For the text-containing cell, return its midpoint in (x, y) coordinate format. 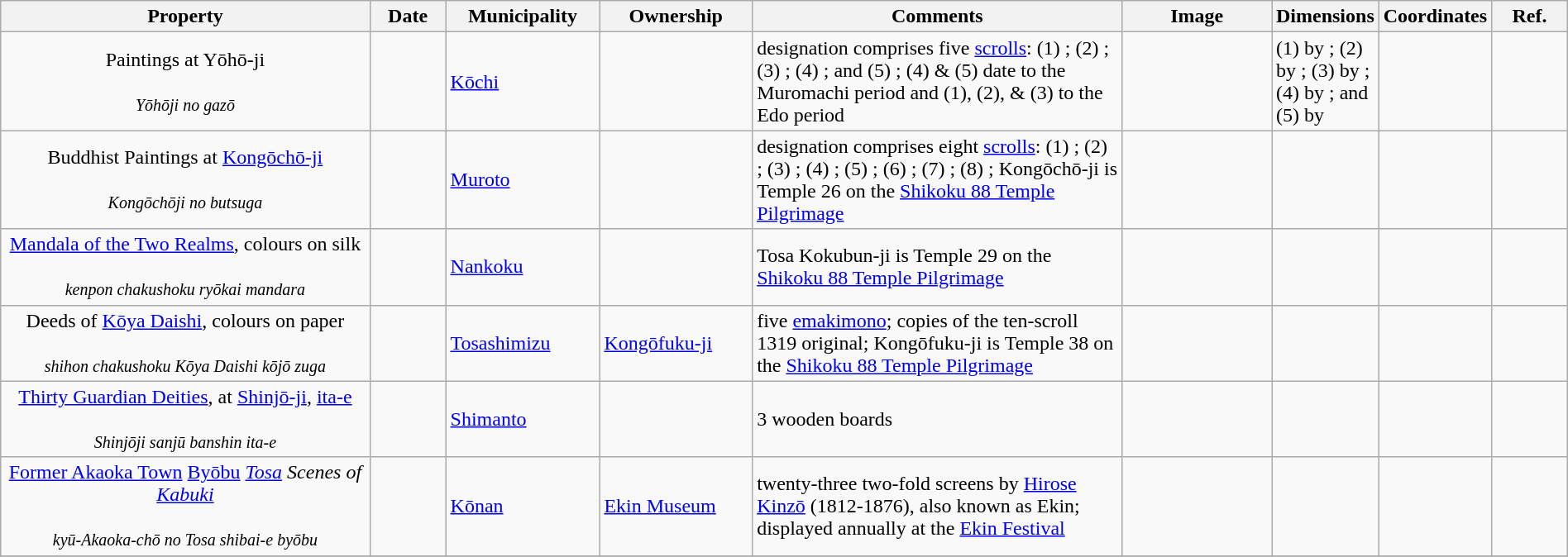
Shimanto (523, 419)
Coordinates (1435, 17)
Tosashimizu (523, 343)
Buddhist Paintings at Kongōchō-jiKongōchōji no butsuga (185, 180)
designation comprises five scrolls: (1) ; (2) ; (3) ; (4) ; and (5) ; (4) & (5) date to the Muromachi period and (1), (2), & (3) to the Edo period (938, 81)
Ownership (676, 17)
Comments (938, 17)
Date (408, 17)
Mandala of the Two Realms, colours on silkkenpon chakushoku ryōkai mandara (185, 267)
Image (1198, 17)
Tosa Kokubun-ji is Temple 29 on the Shikoku 88 Temple Pilgrimage (938, 267)
Kōnan (523, 506)
Former Akaoka Town Byōbu Tosa Scenes of Kabukikyū-Akaoka-chō no Tosa shibai-e byōbu (185, 506)
Kōchi (523, 81)
Thirty Guardian Deities, at Shinjō-ji, ita-eShinjōji sanjū banshin ita-e (185, 419)
Municipality (523, 17)
Ref. (1530, 17)
designation comprises eight scrolls: (1) ; (2) ; (3) ; (4) ; (5) ; (6) ; (7) ; (8) ; Kongōchō-ji is Temple 26 on the Shikoku 88 Temple Pilgrimage (938, 180)
Kongōfuku-ji (676, 343)
Nankoku (523, 267)
(1) by ; (2) by ; (3) by ; (4) by ; and (5) by (1326, 81)
Ekin Museum (676, 506)
Muroto (523, 180)
twenty-three two-fold screens by Hirose Kinzō (1812-1876), also known as Ekin; displayed annually at the Ekin Festival (938, 506)
Paintings at Yōhō-jiYōhōji no gazō (185, 81)
Deeds of Kōya Daishi, colours on papershihon chakushoku Kōya Daishi kōjō zuga (185, 343)
five emakimono; copies of the ten-scroll 1319 original; Kongōfuku-ji is Temple 38 on the Shikoku 88 Temple Pilgrimage (938, 343)
3 wooden boards (938, 419)
Dimensions (1326, 17)
Property (185, 17)
